Locate the cell with the specified text and output its (x, y) center coordinate. 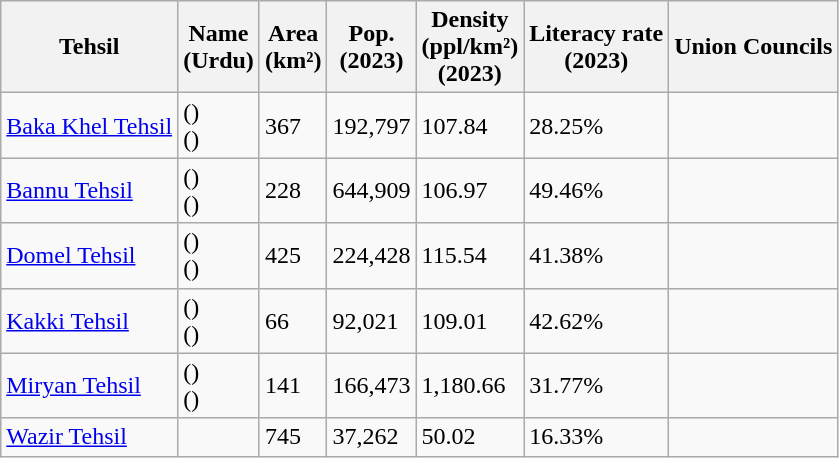
92,021 (372, 320)
109.01 (470, 320)
Bannu Tehsil (90, 190)
Miryan Tehsil (90, 386)
16.33% (596, 437)
41.38% (596, 256)
66 (293, 320)
Name(Urdu) (219, 47)
745 (293, 437)
Baka Khel Tehsil (90, 126)
Union Councils (754, 47)
37,262 (372, 437)
107.84 (470, 126)
Pop.(2023) (372, 47)
Domel Tehsil (90, 256)
49.46% (596, 190)
Tehsil (90, 47)
Kakki Tehsil (90, 320)
115.54 (470, 256)
228 (293, 190)
141 (293, 386)
31.77% (596, 386)
166,473 (372, 386)
644,909 (372, 190)
1,180.66 (470, 386)
Density(ppl/km²)(2023) (470, 47)
Wazir Tehsil (90, 437)
224,428 (372, 256)
106.97 (470, 190)
50.02 (470, 437)
Area(km²) (293, 47)
192,797 (372, 126)
425 (293, 256)
Literacy rate(2023) (596, 47)
367 (293, 126)
28.25% (596, 126)
42.62% (596, 320)
